Pinpoint the cell where the given text exists, returning its [X, Y] midpoint coordinate. 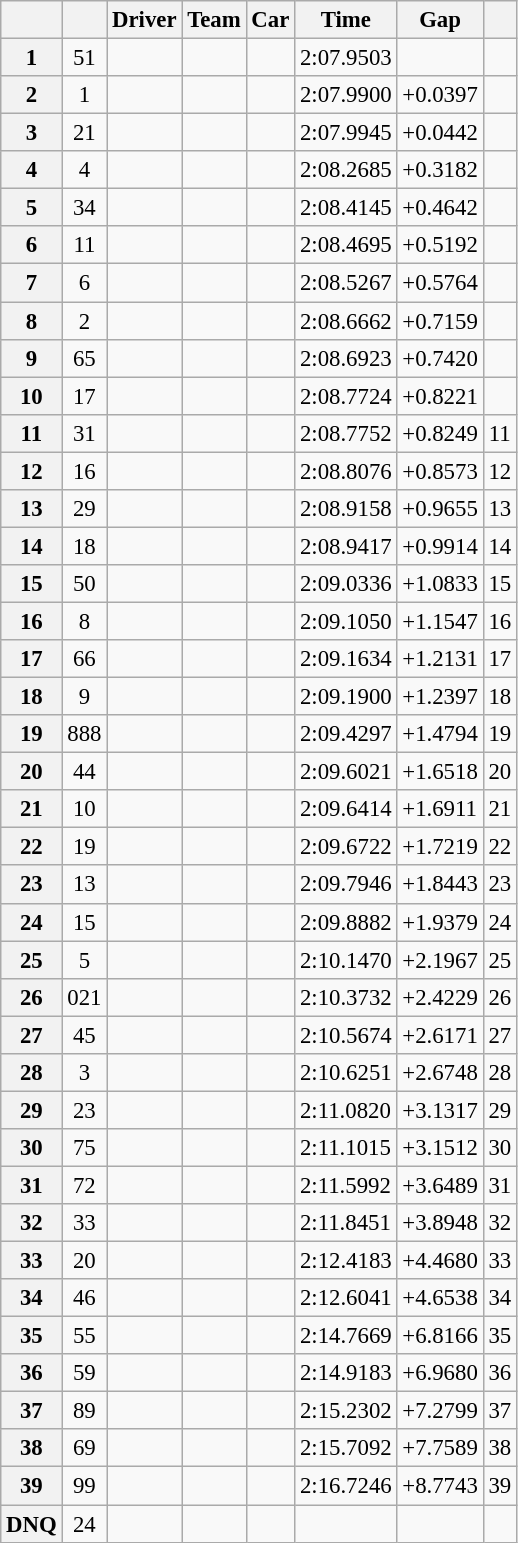
2:09.1050 [346, 621]
+1.6911 [440, 809]
2:07.9503 [346, 58]
+0.9914 [440, 546]
2:08.9417 [346, 546]
Driver [144, 20]
+2.6748 [440, 1073]
2:14.7669 [346, 1336]
2:09.8882 [346, 922]
+0.0397 [440, 95]
69 [84, 1449]
021 [84, 997]
2:09.6414 [346, 809]
2:08.4695 [346, 245]
2:08.7724 [346, 396]
Time [346, 20]
2:10.5674 [346, 1035]
+7.7589 [440, 1449]
66 [84, 659]
+0.8573 [440, 471]
2:09.1900 [346, 697]
+6.9680 [440, 1373]
+0.7159 [440, 321]
2:08.7752 [346, 433]
+1.4794 [440, 734]
2:11.5992 [346, 1185]
2:08.2685 [346, 170]
+1.8443 [440, 885]
72 [84, 1185]
2:14.9183 [346, 1373]
2:08.6923 [346, 358]
2:08.6662 [346, 321]
+1.9379 [440, 922]
55 [84, 1336]
+1.2131 [440, 659]
2:11.8451 [346, 1223]
2:09.0336 [346, 584]
2:09.4297 [346, 734]
+0.0442 [440, 133]
+4.6538 [440, 1298]
DNQ [32, 1524]
75 [84, 1148]
+8.7743 [440, 1486]
2:10.1470 [346, 960]
50 [84, 584]
+0.3182 [440, 170]
2:09.1634 [346, 659]
2:11.1015 [346, 1148]
+1.2397 [440, 697]
51 [84, 58]
Gap [440, 20]
+1.0833 [440, 584]
2:15.7092 [346, 1449]
Team [214, 20]
2:09.7946 [346, 885]
2:09.6021 [346, 772]
99 [84, 1486]
+1.7219 [440, 847]
2:08.5267 [346, 283]
2:07.9945 [346, 133]
+2.4229 [440, 997]
+2.6171 [440, 1035]
888 [84, 734]
59 [84, 1373]
+2.1967 [440, 960]
+7.2799 [440, 1411]
2:12.4183 [346, 1261]
+1.1547 [440, 621]
+4.4680 [440, 1261]
+3.6489 [440, 1185]
+0.5192 [440, 245]
44 [84, 772]
+3.1317 [440, 1110]
2:08.4145 [346, 208]
2:15.2302 [346, 1411]
89 [84, 1411]
+1.6518 [440, 772]
+3.1512 [440, 1148]
+0.8221 [440, 396]
65 [84, 358]
2:07.9900 [346, 95]
2:08.9158 [346, 509]
+0.8249 [440, 433]
2:08.8076 [346, 471]
46 [84, 1298]
2:10.3732 [346, 997]
+0.7420 [440, 358]
2:09.6722 [346, 847]
45 [84, 1035]
2:16.7246 [346, 1486]
7 [32, 283]
+3.8948 [440, 1223]
+0.5764 [440, 283]
2:10.6251 [346, 1073]
+6.8166 [440, 1336]
2:12.6041 [346, 1298]
Car [270, 20]
2:11.0820 [346, 1110]
+0.9655 [440, 509]
+0.4642 [440, 208]
